Search for the cell housing the specified text and yield its (X, Y) center coordinate. 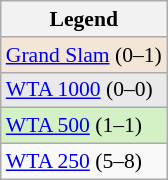
WTA 500 (1–1) (84, 126)
Grand Slam (0–1) (84, 55)
WTA 1000 (0–0) (84, 90)
WTA 250 (5–8) (84, 162)
Legend (84, 19)
